Extract the (x, y) coordinate from the center of the cell holding the provided text.  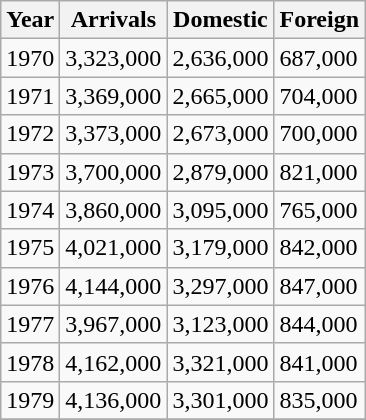
Domestic (220, 20)
2,636,000 (220, 58)
765,000 (320, 210)
2,879,000 (220, 172)
1972 (30, 134)
3,860,000 (114, 210)
4,144,000 (114, 286)
2,673,000 (220, 134)
4,021,000 (114, 248)
1971 (30, 96)
3,179,000 (220, 248)
3,369,000 (114, 96)
687,000 (320, 58)
1977 (30, 324)
847,000 (320, 286)
Foreign (320, 20)
3,297,000 (220, 286)
1978 (30, 362)
841,000 (320, 362)
3,123,000 (220, 324)
Arrivals (114, 20)
1979 (30, 400)
3,373,000 (114, 134)
4,162,000 (114, 362)
3,700,000 (114, 172)
700,000 (320, 134)
1974 (30, 210)
3,321,000 (220, 362)
842,000 (320, 248)
1970 (30, 58)
1975 (30, 248)
1976 (30, 286)
1973 (30, 172)
4,136,000 (114, 400)
835,000 (320, 400)
3,323,000 (114, 58)
3,095,000 (220, 210)
704,000 (320, 96)
Year (30, 20)
821,000 (320, 172)
844,000 (320, 324)
3,967,000 (114, 324)
2,665,000 (220, 96)
3,301,000 (220, 400)
